Scan for the cell matching the given text and deliver its (X, Y) coordinate at center. 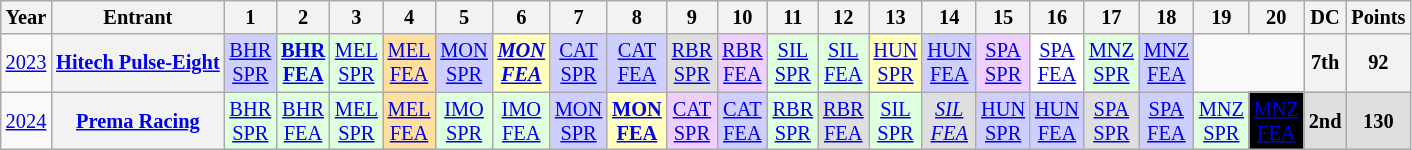
9 (692, 17)
1 (251, 17)
2023 (26, 63)
IMOSPR (464, 121)
20 (1276, 17)
Hitech Pulse-Eight (138, 63)
13 (896, 17)
Year (26, 17)
15 (1003, 17)
12 (843, 17)
2nd (1326, 121)
7th (1326, 63)
7 (578, 17)
16 (1057, 17)
4 (410, 17)
Prema Racing (138, 121)
Points (1378, 17)
10 (742, 17)
11 (793, 17)
14 (949, 17)
Entrant (138, 17)
6 (522, 17)
18 (1166, 17)
2024 (26, 121)
5 (464, 17)
2 (303, 17)
17 (1112, 17)
8 (637, 17)
DC (1326, 17)
IMOFEA (522, 121)
92 (1378, 63)
130 (1378, 121)
3 (356, 17)
19 (1222, 17)
